Search for the cell housing the specified text and yield its [X, Y] center coordinate. 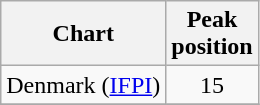
15 [212, 85]
Chart [84, 34]
Peakposition [212, 34]
Denmark (IFPI) [84, 85]
